From the cell containing the given text, extract its center point as (X, Y) coordinate. 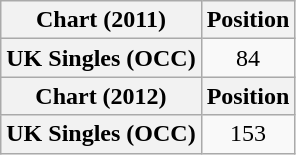
Chart (2012) (101, 96)
Chart (2011) (101, 20)
153 (248, 134)
84 (248, 58)
